Extract the [X, Y] coordinate from the center of the cell holding the provided text.  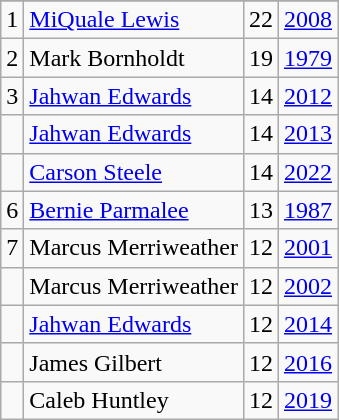
2 [12, 58]
1 [12, 20]
2014 [308, 324]
2016 [308, 362]
1987 [308, 210]
Mark Bornholdt [134, 58]
2001 [308, 248]
2022 [308, 172]
Caleb Huntley [134, 400]
19 [260, 58]
2012 [308, 96]
3 [12, 96]
Bernie Parmalee [134, 210]
6 [12, 210]
7 [12, 248]
2019 [308, 400]
2013 [308, 134]
2008 [308, 20]
13 [260, 210]
Carson Steele [134, 172]
MiQuale Lewis [134, 20]
2002 [308, 286]
1979 [308, 58]
James Gilbert [134, 362]
22 [260, 20]
